From the cell containing the given text, extract its center point as (X, Y) coordinate. 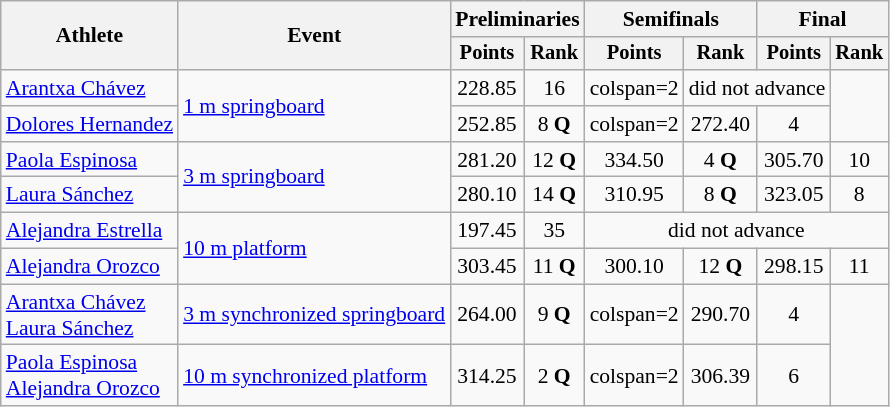
228.85 (487, 88)
Preliminaries (517, 19)
Semifinals (671, 19)
3 m synchronized springboard (314, 314)
4 Q (720, 160)
323.05 (794, 195)
11 Q (554, 267)
10 m platform (314, 248)
290.70 (720, 314)
Event (314, 36)
Paola Espinosa (90, 160)
Alejandra Estrella (90, 231)
300.10 (634, 267)
Final (822, 19)
Dolores Hernandez (90, 124)
298.15 (794, 267)
Athlete (90, 36)
3 m springboard (314, 178)
334.50 (634, 160)
280.10 (487, 195)
264.00 (487, 314)
197.45 (487, 231)
305.70 (794, 160)
16 (554, 88)
Paola EspinosaAlejandra Orozco (90, 376)
Alejandra Orozco (90, 267)
306.39 (720, 376)
281.20 (487, 160)
303.45 (487, 267)
6 (794, 376)
14 Q (554, 195)
252.85 (487, 124)
11 (859, 267)
35 (554, 231)
1 m springboard (314, 106)
10 (859, 160)
272.40 (720, 124)
Arantxa Chávez (90, 88)
Arantxa ChávezLaura Sánchez (90, 314)
2 Q (554, 376)
9 Q (554, 314)
10 m synchronized platform (314, 376)
Laura Sánchez (90, 195)
314.25 (487, 376)
8 (859, 195)
310.95 (634, 195)
